Detect which cell encompasses the target text, then output its [x, y] center coordinate. 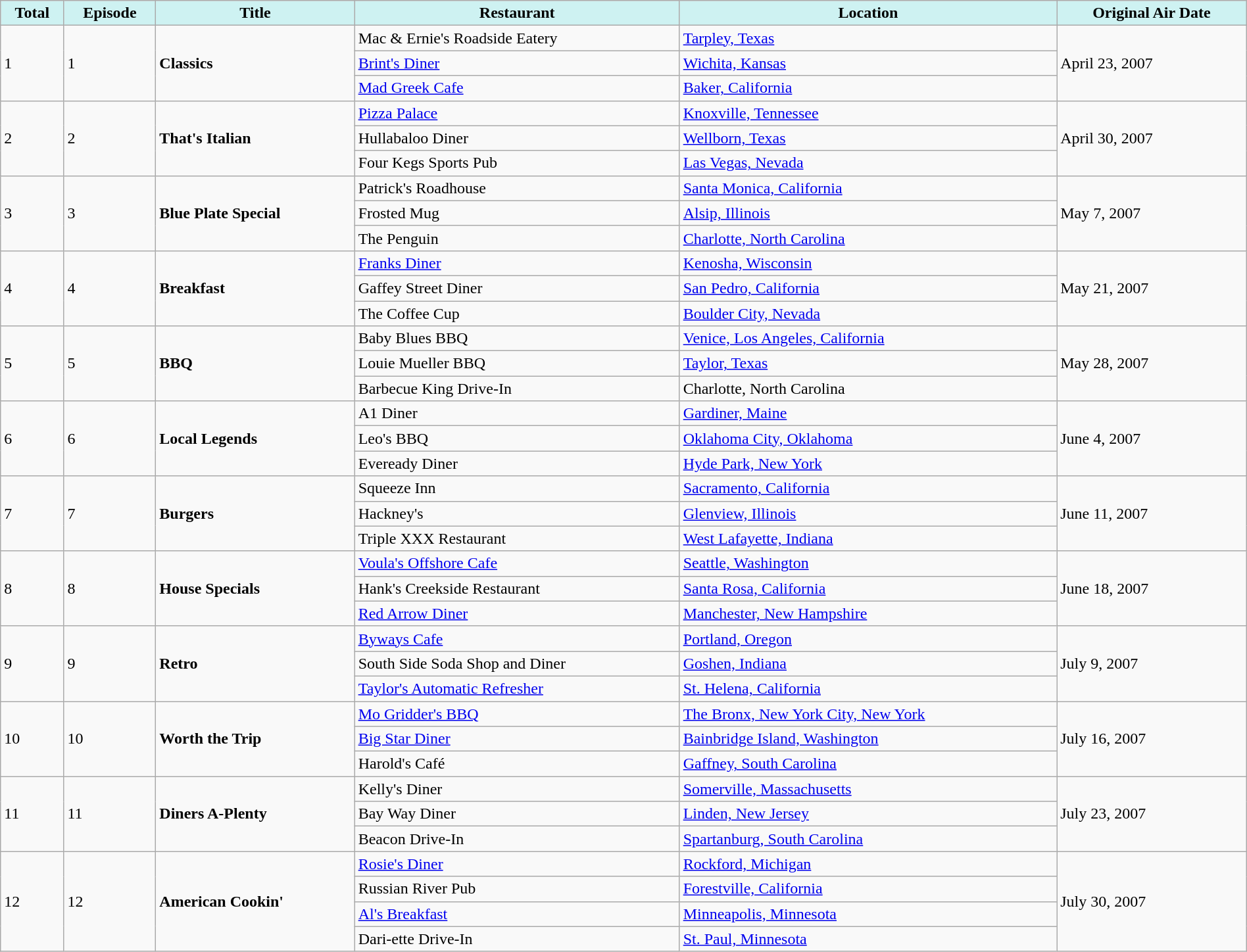
July 9, 2007 [1152, 663]
July 16, 2007 [1152, 738]
BBQ [255, 364]
San Pedro, California [868, 288]
Frosted Mug [517, 213]
Burgers [255, 513]
Wellborn, Texas [868, 138]
Harold's Café [517, 764]
Title [255, 13]
House Specials [255, 588]
Minneapolis, Minnesota [868, 914]
Beacon Drive-In [517, 839]
Glenview, Illinois [868, 513]
May 7, 2007 [1152, 213]
Gaffey Street Diner [517, 288]
Patrick's Roadhouse [517, 188]
Louie Mueller BBQ [517, 364]
West Lafayette, Indiana [868, 538]
Sacramento, California [868, 488]
Red Arrow Diner [517, 613]
Gardiner, Maine [868, 414]
Rosie's Diner [517, 864]
Rockford, Michigan [868, 864]
Worth the Trip [255, 738]
Taylor, Texas [868, 364]
April 30, 2007 [1152, 138]
Hackney's [517, 513]
Retro [255, 663]
The Coffee Cup [517, 314]
Baby Blues BBQ [517, 339]
Alsip, Illinois [868, 213]
July 30, 2007 [1152, 901]
Location [868, 13]
Total [32, 13]
Breakfast [255, 288]
Voula's Offshore Cafe [517, 563]
Hank's Creekside Restaurant [517, 588]
Gaffney, South Carolina [868, 764]
Somerville, Massachusetts [868, 789]
That's Italian [255, 138]
The Bronx, New York City, New York [868, 713]
Wichita, Kansas [868, 63]
Linden, New Jersey [868, 814]
June 4, 2007 [1152, 439]
South Side Soda Shop and Diner [517, 663]
Portland, Oregon [868, 638]
Restaurant [517, 13]
Franks Diner [517, 263]
April 23, 2007 [1152, 63]
Kelly's Diner [517, 789]
Al's Breakfast [517, 914]
Byways Cafe [517, 638]
May 28, 2007 [1152, 364]
American Cookin' [255, 901]
Forestville, California [868, 889]
Pizza Palace [517, 113]
Boulder City, Nevada [868, 314]
Brint's Diner [517, 63]
The Penguin [517, 238]
Mac & Ernie's Roadside Eatery [517, 38]
Oklahoma City, Oklahoma [868, 439]
Squeeze Inn [517, 488]
Goshen, Indiana [868, 663]
Triple XXX Restaurant [517, 538]
Tarpley, Texas [868, 38]
Santa Monica, California [868, 188]
Big Star Diner [517, 739]
Episode [110, 13]
Las Vegas, Nevada [868, 163]
June 11, 2007 [1152, 513]
Local Legends [255, 439]
Knoxville, Tennessee [868, 113]
Dari-ette Drive-In [517, 939]
May 21, 2007 [1152, 288]
Manchester, New Hampshire [868, 613]
Blue Plate Special [255, 213]
Kenosha, Wisconsin [868, 263]
Hullabaloo Diner [517, 138]
Bay Way Diner [517, 814]
Four Kegs Sports Pub [517, 163]
A1 Diner [517, 414]
Mad Greek Cafe [517, 88]
Original Air Date [1152, 13]
Mo Gridder's BBQ [517, 713]
Barbecue King Drive-In [517, 389]
Spartanburg, South Carolina [868, 839]
June 18, 2007 [1152, 588]
Baker, California [868, 88]
Seattle, Washington [868, 563]
July 23, 2007 [1152, 814]
St. Helena, California [868, 688]
Hyde Park, New York [868, 464]
Russian River Pub [517, 889]
Santa Rosa, California [868, 588]
Venice, Los Angeles, California [868, 339]
Leo's BBQ [517, 439]
Eveready Diner [517, 464]
St. Paul, Minnesota [868, 939]
Diners A-Plenty [255, 814]
Taylor's Automatic Refresher [517, 688]
Classics [255, 63]
Bainbridge Island, Washington [868, 739]
